Return (x, y) of the center of cell containing provided text 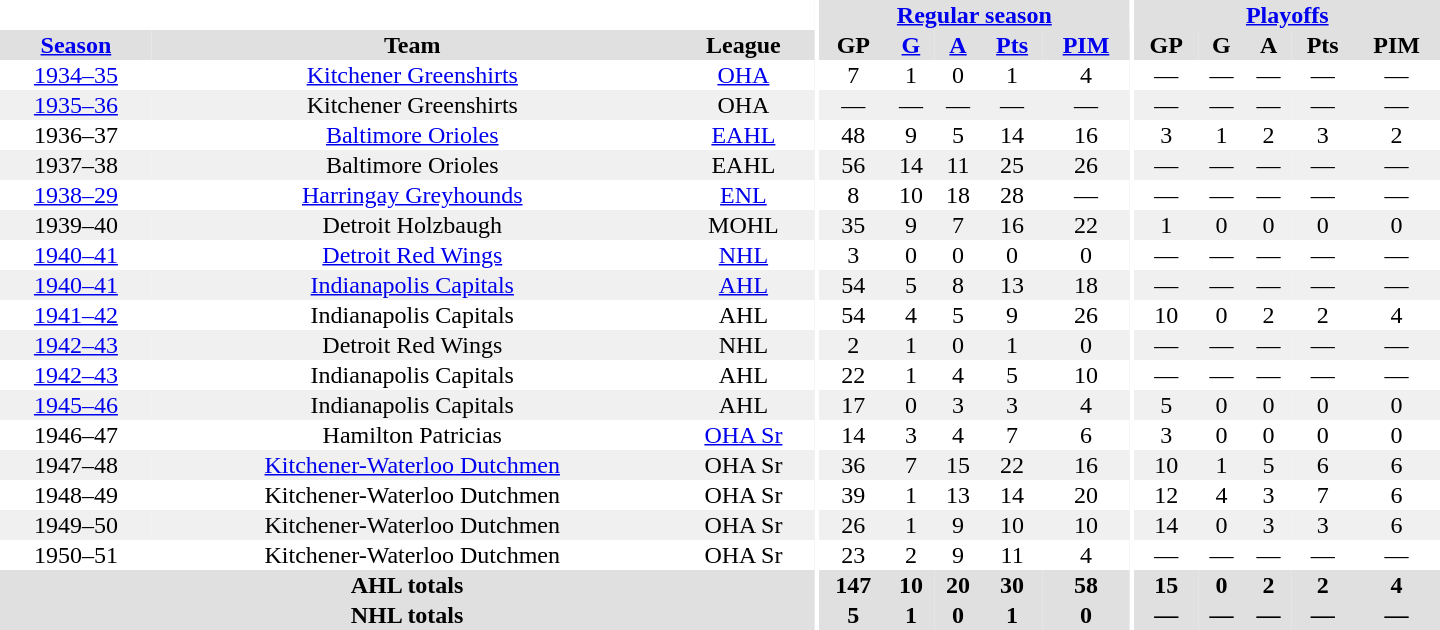
58 (1086, 585)
Hamilton Patricias (412, 435)
Season (76, 45)
Playoffs (1288, 15)
35 (853, 225)
1947–48 (76, 465)
NHL totals (407, 615)
30 (1012, 585)
1949–50 (76, 525)
1946–47 (76, 435)
1934–35 (76, 75)
1939–40 (76, 225)
AHL totals (407, 585)
56 (853, 165)
36 (853, 465)
1937–38 (76, 165)
1935–36 (76, 105)
1948–49 (76, 495)
1938–29 (76, 195)
28 (1012, 195)
1936–37 (76, 135)
ENL (744, 195)
Detroit Holzbaugh (412, 225)
147 (853, 585)
23 (853, 555)
25 (1012, 165)
48 (853, 135)
17 (853, 405)
Team (412, 45)
12 (1166, 495)
Regular season (974, 15)
Harringay Greyhounds (412, 195)
1950–51 (76, 555)
1941–42 (76, 315)
1945–46 (76, 405)
League (744, 45)
MOHL (744, 225)
39 (853, 495)
